Extract the [x, y] coordinate from the center of the cell holding the provided text.  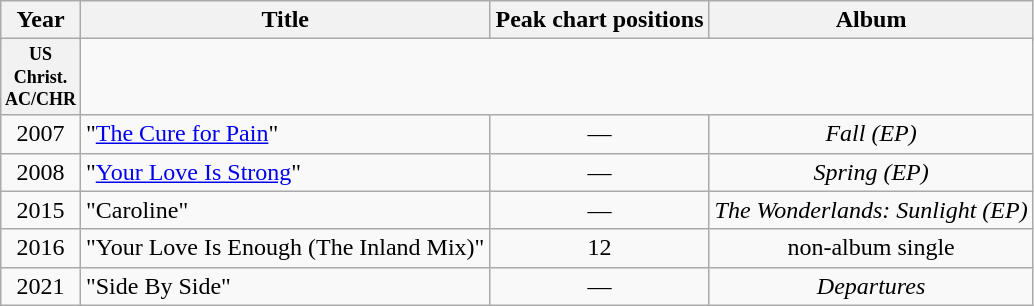
"Side By Side" [285, 286]
Fall (EP) [871, 134]
12 [600, 248]
2021 [41, 286]
"Your Love Is Enough (The Inland Mix)" [285, 248]
Spring (EP) [871, 172]
The Wonderlands: Sunlight (EP) [871, 210]
Year [41, 20]
Peak chart positions [600, 20]
non-album single [871, 248]
"The Cure for Pain" [285, 134]
"Caroline" [285, 210]
2015 [41, 210]
"Your Love Is Strong" [285, 172]
Departures [871, 286]
2008 [41, 172]
Album [871, 20]
Title [285, 20]
2016 [41, 248]
USChrist.AC/CHR [41, 77]
2007 [41, 134]
